Output the (X, Y) coordinate of the center of the cell containing the given text.  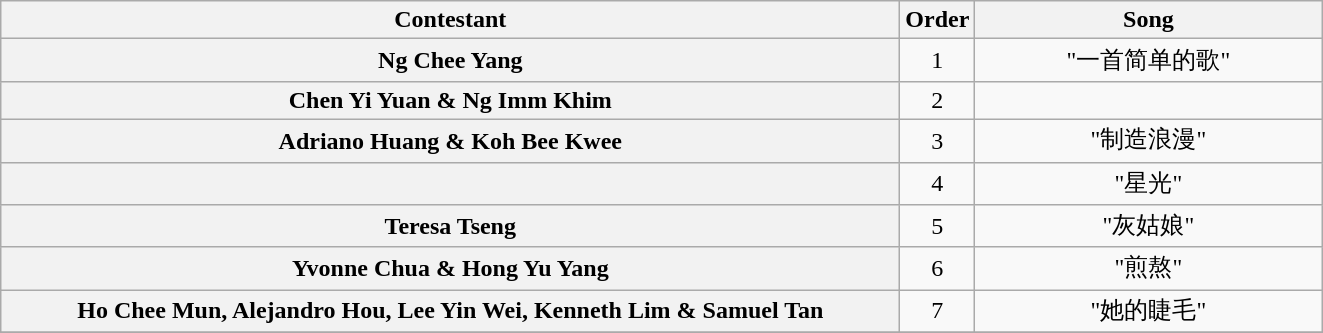
Order (938, 20)
7 (938, 312)
"星光" (1148, 184)
"她的睫毛" (1148, 312)
6 (938, 268)
Teresa Tseng (450, 226)
5 (938, 226)
Chen Yi Yuan & Ng Imm Khim (450, 100)
"煎熬" (1148, 268)
Song (1148, 20)
4 (938, 184)
"一首简单的歌" (1148, 60)
1 (938, 60)
"制造浪漫" (1148, 140)
Ho Chee Mun, Alejandro Hou, Lee Yin Wei, Kenneth Lim & Samuel Tan (450, 312)
"灰姑娘" (1148, 226)
Adriano Huang & Koh Bee Kwee (450, 140)
2 (938, 100)
Yvonne Chua & Hong Yu Yang (450, 268)
3 (938, 140)
Contestant (450, 20)
Ng Chee Yang (450, 60)
